Search for the cell housing the specified text and yield its (X, Y) center coordinate. 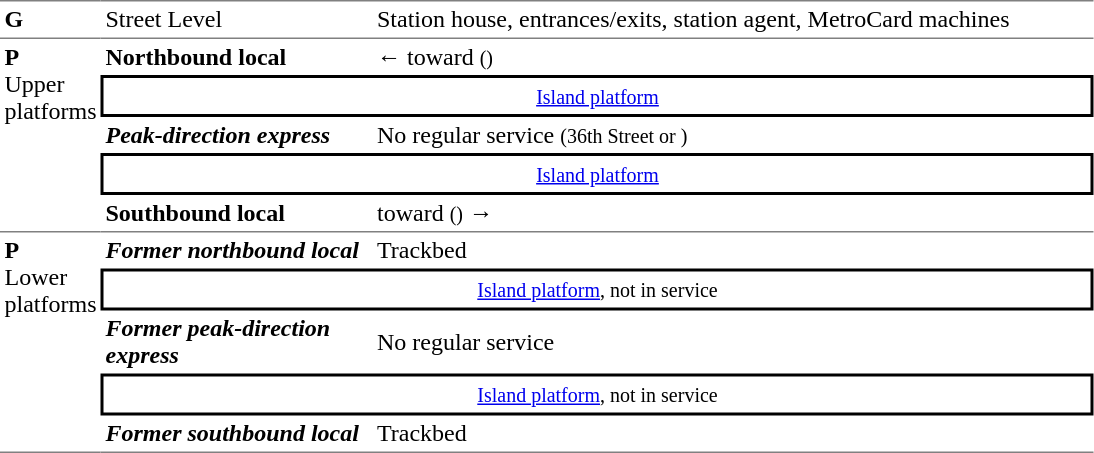
Street Level (237, 19)
Peak-direction express (237, 135)
Northbound local (237, 57)
Former peak-direction express (237, 342)
PUpper platforms (50, 135)
Former northbound local (237, 250)
Trackbed (733, 250)
No regular service (733, 342)
Southbound local (237, 213)
PLower platforms (50, 342)
Station house, entrances/exits, station agent, MetroCard machines (733, 19)
G (50, 19)
← toward () (733, 57)
No regular service (36th Street or ) (733, 135)
toward () → (733, 213)
